Pinpoint the cell where the given text exists, returning its [x, y] midpoint coordinate. 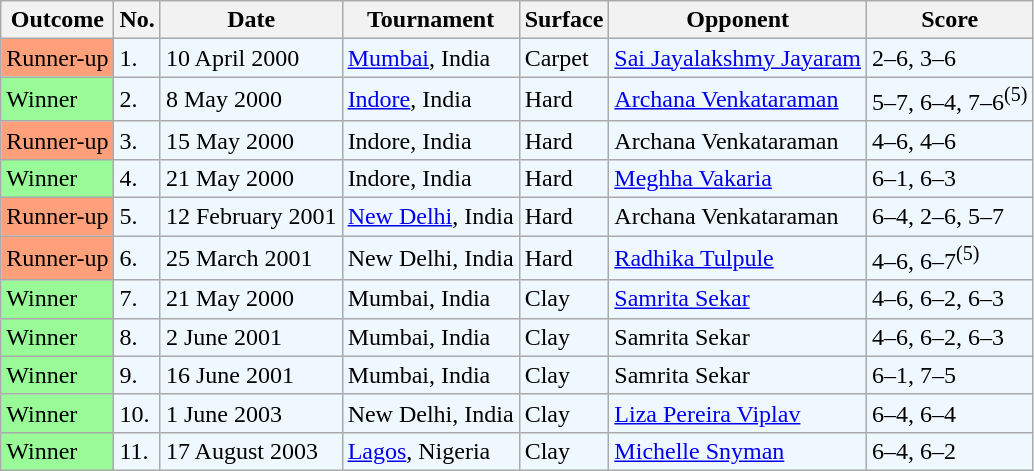
Michelle Snyman [738, 451]
No. [137, 20]
15 May 2000 [251, 140]
9. [137, 375]
6–1, 7–5 [950, 375]
4–6, 4–6 [950, 140]
3. [137, 140]
8 May 2000 [251, 100]
1. [137, 58]
Meghha Vakaria [738, 178]
2. [137, 100]
10 April 2000 [251, 58]
6–1, 6–3 [950, 178]
Sai Jayalakshmy Jayaram [738, 58]
25 March 2001 [251, 258]
17 August 2003 [251, 451]
Radhika Tulpule [738, 258]
Tournament [430, 20]
7. [137, 299]
2 June 2001 [251, 337]
Opponent [738, 20]
4. [137, 178]
2–6, 3–6 [950, 58]
Liza Pereira Viplav [738, 413]
10. [137, 413]
6. [137, 258]
4–6, 6–7(5) [950, 258]
6–4, 6–2 [950, 451]
6–4, 6–4 [950, 413]
Carpet [564, 58]
Date [251, 20]
Outcome [58, 20]
8. [137, 337]
11. [137, 451]
1 June 2003 [251, 413]
5. [137, 217]
16 June 2001 [251, 375]
5–7, 6–4, 7–6(5) [950, 100]
6–4, 2–6, 5–7 [950, 217]
Score [950, 20]
Lagos, Nigeria [430, 451]
Surface [564, 20]
12 February 2001 [251, 217]
